Search for the cell housing the specified text and yield its (x, y) center coordinate. 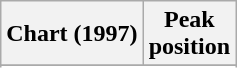
Chart (1997) (72, 34)
Peakposition (189, 34)
